Locate the cell with the specified text and output its [x, y] center coordinate. 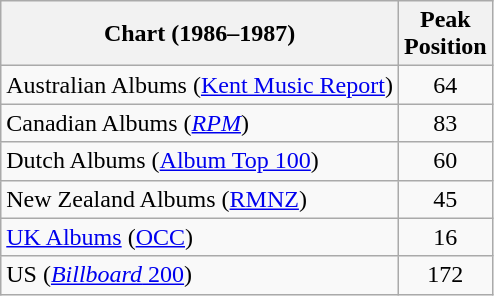
172 [445, 275]
New Zealand Albums (RMNZ) [200, 199]
45 [445, 199]
PeakPosition [445, 34]
60 [445, 161]
UK Albums (OCC) [200, 237]
US (Billboard 200) [200, 275]
Australian Albums (Kent Music Report) [200, 85]
64 [445, 85]
Chart (1986–1987) [200, 34]
Canadian Albums (RPM) [200, 123]
16 [445, 237]
83 [445, 123]
Dutch Albums (Album Top 100) [200, 161]
